Return [X, Y] of the center of cell containing provided text 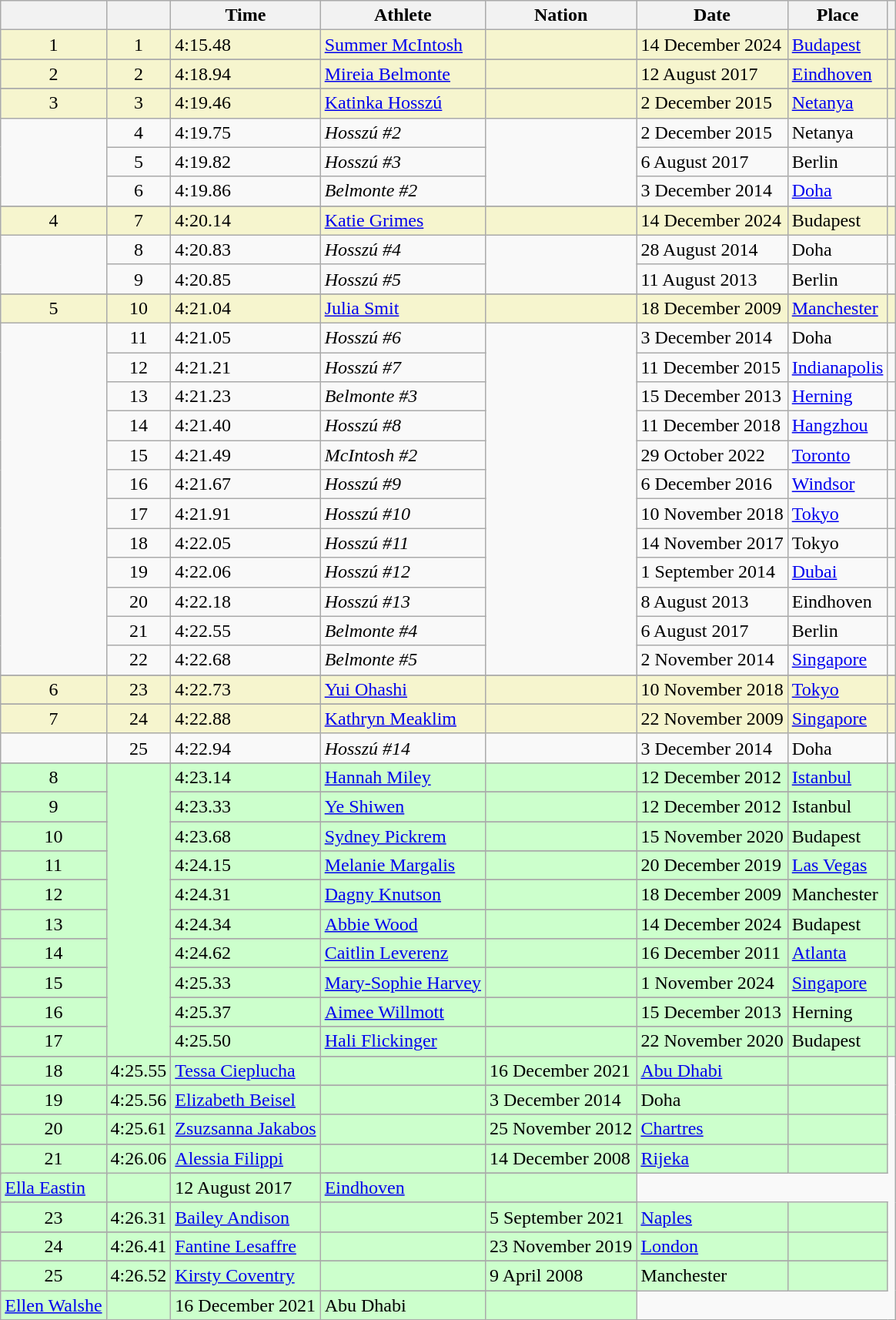
Hosszú #9 [403, 484]
25 November 2012 [560, 1129]
Kirsty Coventry [246, 1275]
4:25.61 [139, 1129]
4:22.18 [246, 601]
4:26.31 [139, 1217]
15 November 2020 [712, 836]
Hosszú #14 [403, 748]
Ellen Walshe [54, 1305]
23 November 2019 [560, 1246]
Sydney Pickrem [403, 836]
Dagny Knutson [403, 895]
Ella Eastin [54, 1188]
4:22.88 [246, 719]
Hosszú #5 [403, 279]
4:21.67 [246, 484]
11 August 2013 [712, 279]
Aimee Willmott [403, 1012]
5 September 2021 [560, 1217]
22 November 2020 [712, 1041]
McIntosh #2 [403, 455]
11 December 2015 [712, 367]
Mireia Belmonte [403, 74]
4:22.55 [246, 631]
4:19.46 [246, 103]
Belmonte #4 [403, 631]
Fantine Lesaffre [246, 1246]
4:20.83 [246, 250]
Naples [712, 1217]
Hosszú #10 [403, 514]
Indianapolis [837, 367]
4:20.85 [246, 279]
29 October 2022 [712, 455]
20 December 2019 [712, 866]
4:26.41 [139, 1246]
1 November 2024 [712, 983]
Toronto [837, 455]
22 November 2009 [712, 719]
4:26.06 [139, 1158]
Belmonte #2 [403, 191]
4:23.68 [246, 836]
8 August 2013 [712, 601]
4:19.75 [246, 132]
Yui Ohashi [403, 689]
4:21.40 [246, 426]
Hosszú #3 [403, 162]
Katinka Hosszú [403, 103]
London [712, 1246]
Hosszú #12 [403, 572]
Dubai [837, 572]
4:25.33 [246, 983]
2 November 2014 [712, 660]
4:21.05 [246, 337]
28 August 2014 [712, 250]
4:23.14 [246, 777]
Hosszú #4 [403, 250]
4:18.94 [246, 74]
4:22.05 [246, 543]
Alessia Filippi [246, 1158]
Las Vegas [837, 866]
Hosszú #6 [403, 337]
Atlanta [837, 953]
4:26.52 [139, 1275]
Windsor [837, 484]
Nation [560, 15]
Belmonte #5 [403, 660]
9 April 2008 [560, 1275]
4:24.15 [246, 866]
Summer McIntosh [403, 45]
4:24.34 [246, 924]
Belmonte #3 [403, 397]
Date [712, 15]
Hosszú #7 [403, 367]
Bailey Andison [246, 1217]
4:21.91 [246, 514]
4:15.48 [246, 45]
4:21.04 [246, 308]
Athlete [403, 15]
4:22.94 [246, 748]
4:23.33 [246, 806]
Kathryn Meaklim [403, 719]
4:21.21 [246, 367]
Hangzhou [837, 426]
Ye Shiwen [403, 806]
Mary-Sophie Harvey [403, 983]
Time [246, 15]
Rijeka [712, 1158]
11 December 2018 [712, 426]
Julia Smit [403, 308]
4:21.23 [246, 397]
4:24.62 [246, 953]
4:25.55 [139, 1070]
Chartres [712, 1129]
Elizabeth Beisel [246, 1100]
4:22.73 [246, 689]
Zsuzsanna Jakabos [246, 1129]
Caitlin Leverenz [403, 953]
4:25.50 [246, 1041]
4:20.14 [246, 220]
22 [139, 660]
4:21.49 [246, 455]
Abbie Wood [403, 924]
Hosszú #13 [403, 601]
Melanie Margalis [403, 866]
Hosszú #8 [403, 426]
Place [837, 15]
Hali Flickinger [403, 1041]
Hosszú #11 [403, 543]
6 December 2016 [712, 484]
14 December 2008 [560, 1158]
1 September 2014 [712, 572]
Tessa Cieplucha [246, 1070]
4:22.06 [246, 572]
16 December 2011 [712, 953]
4:19.82 [246, 162]
4:25.37 [246, 1012]
Hosszú #2 [403, 132]
14 November 2017 [712, 543]
4:19.86 [246, 191]
4:25.56 [139, 1100]
4:22.68 [246, 660]
Katie Grimes [403, 220]
Hannah Miley [403, 777]
4:24.31 [246, 895]
